Extract the [x, y] coordinate from the center of the cell holding the provided text.  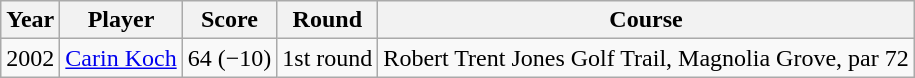
Player [121, 20]
Robert Trent Jones Golf Trail, Magnolia Grove, par 72 [646, 58]
Score [230, 20]
1st round [328, 58]
2002 [30, 58]
Round [328, 20]
Carin Koch [121, 58]
Course [646, 20]
Year [30, 20]
64 (−10) [230, 58]
